Output the [X, Y] coordinate of the center of the cell containing the given text.  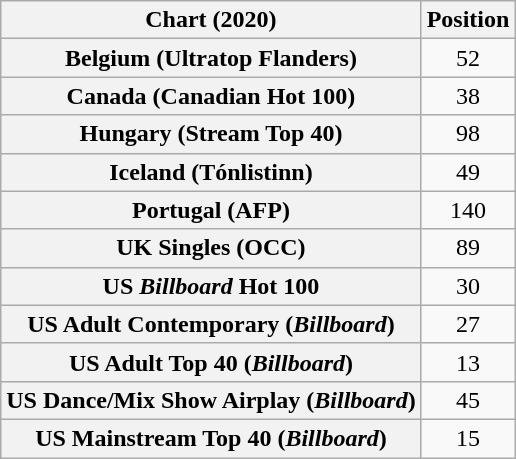
UK Singles (OCC) [211, 248]
98 [468, 134]
49 [468, 172]
45 [468, 400]
Chart (2020) [211, 20]
Canada (Canadian Hot 100) [211, 96]
US Billboard Hot 100 [211, 286]
US Dance/Mix Show Airplay (Billboard) [211, 400]
US Adult Contemporary (Billboard) [211, 324]
38 [468, 96]
89 [468, 248]
Position [468, 20]
15 [468, 438]
140 [468, 210]
Belgium (Ultratop Flanders) [211, 58]
13 [468, 362]
Hungary (Stream Top 40) [211, 134]
US Adult Top 40 (Billboard) [211, 362]
30 [468, 286]
52 [468, 58]
27 [468, 324]
US Mainstream Top 40 (Billboard) [211, 438]
Portugal (AFP) [211, 210]
Iceland (Tónlistinn) [211, 172]
